Scan for the cell matching the given text and deliver its [x, y] coordinate at center. 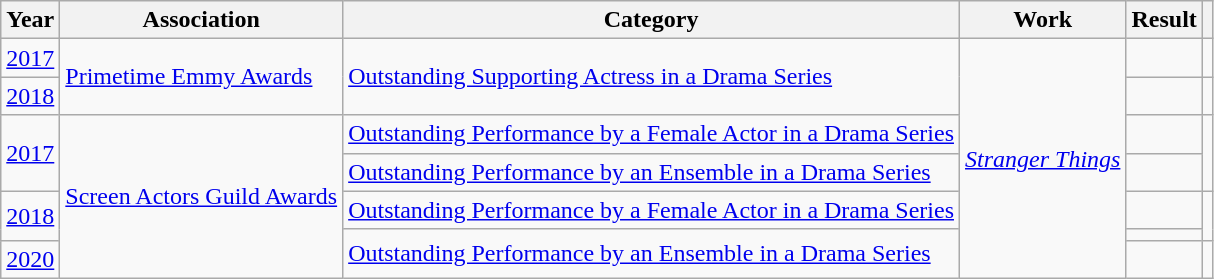
2020 [30, 259]
Result [1164, 20]
Outstanding Supporting Actress in a Drama Series [652, 77]
Work [1043, 20]
Screen Actors Guild Awards [202, 196]
Association [202, 20]
Primetime Emmy Awards [202, 77]
Year [30, 20]
Category [652, 20]
Stranger Things [1043, 158]
